Extract the (x, y) coordinate from the center of the cell holding the provided text.  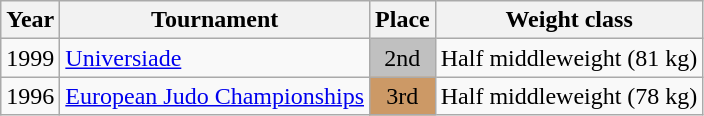
Tournament (215, 20)
Place (403, 20)
Weight class (569, 20)
Half middleweight (78 kg) (569, 96)
European Judo Championships (215, 96)
2nd (403, 58)
3rd (403, 96)
Universiade (215, 58)
1996 (30, 96)
1999 (30, 58)
Half middleweight (81 kg) (569, 58)
Year (30, 20)
